Return [x, y] of the center of cell containing provided text 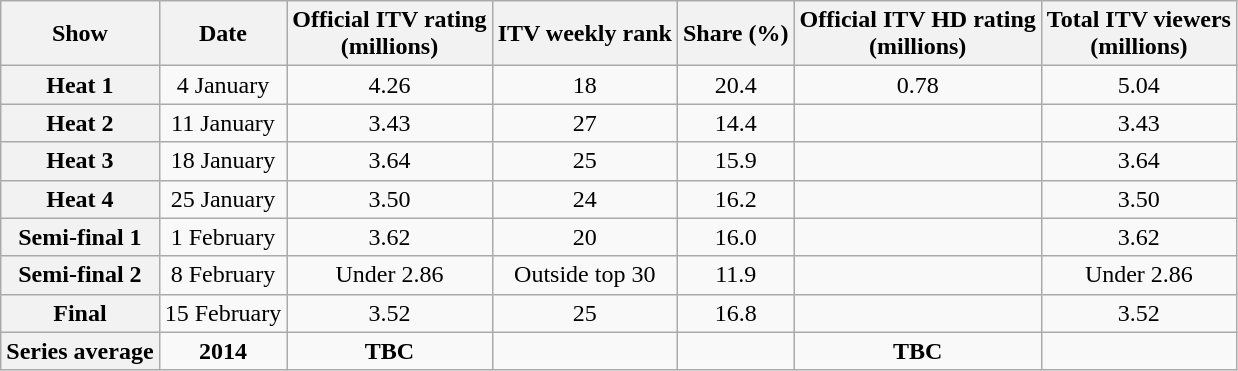
2014 [223, 351]
Show [80, 34]
Total ITV viewers(millions) [1138, 34]
4 January [223, 85]
27 [584, 123]
24 [584, 199]
Date [223, 34]
16.0 [736, 237]
Semi-final 1 [80, 237]
8 February [223, 275]
Heat 2 [80, 123]
Final [80, 313]
14.4 [736, 123]
4.26 [390, 85]
5.04 [1138, 85]
Official ITV rating(millions) [390, 34]
18 January [223, 161]
1 February [223, 237]
15 February [223, 313]
Semi-final 2 [80, 275]
16.8 [736, 313]
16.2 [736, 199]
15.9 [736, 161]
Heat 1 [80, 85]
0.78 [918, 85]
20.4 [736, 85]
Outside top 30 [584, 275]
25 January [223, 199]
Series average [80, 351]
11.9 [736, 275]
20 [584, 237]
Official ITV HD rating(millions) [918, 34]
Heat 3 [80, 161]
18 [584, 85]
Share (%) [736, 34]
ITV weekly rank [584, 34]
11 January [223, 123]
Heat 4 [80, 199]
